Identify which cell holds the provided text, then report its (x, y) central coordinate. 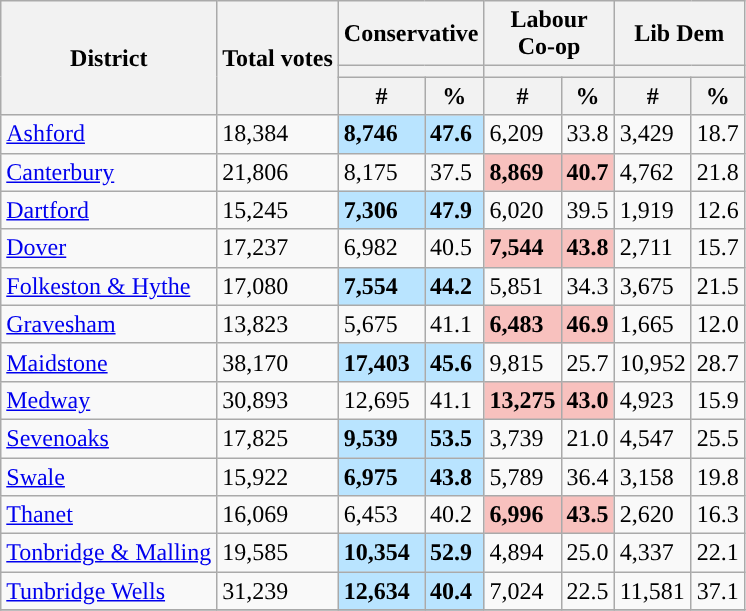
3,739 (522, 438)
6,209 (522, 134)
30,893 (278, 400)
Ashford (109, 134)
46.9 (588, 324)
15,922 (278, 477)
1,919 (652, 210)
53.5 (454, 438)
12,695 (381, 400)
18,384 (278, 134)
47.6 (454, 134)
22.1 (718, 553)
40.7 (588, 172)
10,952 (652, 362)
Medway (109, 400)
37.5 (454, 172)
Dover (109, 248)
2,620 (652, 515)
21.0 (588, 438)
Dartford (109, 210)
8,869 (522, 172)
District (109, 58)
5,675 (381, 324)
33.8 (588, 134)
5,789 (522, 477)
40.5 (454, 248)
6,975 (381, 477)
7,544 (522, 248)
21.5 (718, 286)
Tonbridge & Malling (109, 553)
7,024 (522, 591)
40.2 (454, 515)
3,675 (652, 286)
52.9 (454, 553)
36.4 (588, 477)
Canterbury (109, 172)
25.7 (588, 362)
6,483 (522, 324)
Lib Dem (679, 34)
4,337 (652, 553)
12.6 (718, 210)
6,453 (381, 515)
34.3 (588, 286)
13,823 (278, 324)
12.0 (718, 324)
4,762 (652, 172)
8,746 (381, 134)
6,996 (522, 515)
38,170 (278, 362)
Total votes (278, 58)
17,080 (278, 286)
Thanet (109, 515)
15,245 (278, 210)
47.9 (454, 210)
19,585 (278, 553)
25.5 (718, 438)
31,239 (278, 591)
Conservative (411, 34)
4,547 (652, 438)
17,403 (381, 362)
3,158 (652, 477)
11,581 (652, 591)
Folkeston & Hythe (109, 286)
9,815 (522, 362)
19.8 (718, 477)
39.5 (588, 210)
Gravesham (109, 324)
17,237 (278, 248)
17,825 (278, 438)
12,634 (381, 591)
28.7 (718, 362)
4,894 (522, 553)
43.0 (588, 400)
LabourCo-op (549, 34)
8,175 (381, 172)
37.1 (718, 591)
15.7 (718, 248)
4,923 (652, 400)
15.9 (718, 400)
7,554 (381, 286)
18.7 (718, 134)
25.0 (588, 553)
9,539 (381, 438)
Maidstone (109, 362)
Swale (109, 477)
21,806 (278, 172)
22.5 (588, 591)
1,665 (652, 324)
3,429 (652, 134)
21.8 (718, 172)
6,982 (381, 248)
45.6 (454, 362)
Sevenoaks (109, 438)
13,275 (522, 400)
2,711 (652, 248)
Tunbridge Wells (109, 591)
5,851 (522, 286)
16.3 (718, 515)
16,069 (278, 515)
40.4 (454, 591)
7,306 (381, 210)
44.2 (454, 286)
6,020 (522, 210)
43.5 (588, 515)
10,354 (381, 553)
